From the cell containing the given text, extract its center point as [X, Y] coordinate. 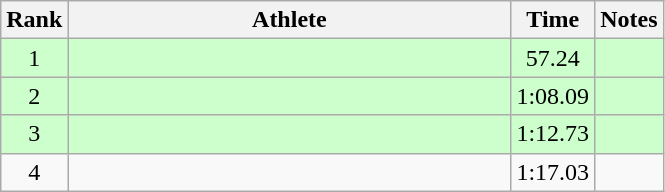
Athlete [290, 20]
Notes [629, 20]
2 [34, 96]
4 [34, 172]
1 [34, 58]
1:12.73 [553, 134]
1:17.03 [553, 172]
Rank [34, 20]
57.24 [553, 58]
3 [34, 134]
1:08.09 [553, 96]
Time [553, 20]
